Capture the cell that displays the provided text and extract its [x, y] central coordinate. 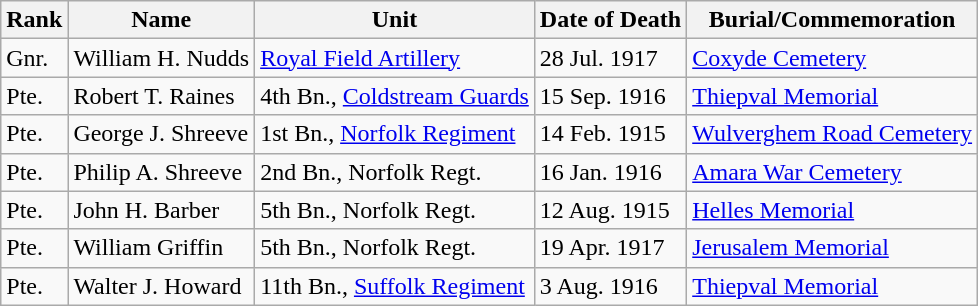
John H. Barber [162, 210]
16 Jan. 1916 [610, 172]
2nd Bn., Norfolk Regt. [395, 172]
4th Bn., Coldstream Guards [395, 96]
Date of Death [610, 20]
19 Apr. 1917 [610, 248]
Walter J. Howard [162, 286]
28 Jul. 1917 [610, 58]
1st Bn., Norfolk Regiment [395, 134]
Royal Field Artillery [395, 58]
Helles Memorial [832, 210]
Name [162, 20]
George J. Shreeve [162, 134]
Unit [395, 20]
William H. Nudds [162, 58]
Amara War Cemetery [832, 172]
15 Sep. 1916 [610, 96]
Philip A. Shreeve [162, 172]
Robert T. Raines [162, 96]
William Griffin [162, 248]
Rank [34, 20]
12 Aug. 1915 [610, 210]
Coxyde Cemetery [832, 58]
3 Aug. 1916 [610, 286]
Gnr. [34, 58]
11th Bn., Suffolk Regiment [395, 286]
Burial/Commemoration [832, 20]
Wulverghem Road Cemetery [832, 134]
14 Feb. 1915 [610, 134]
Jerusalem Memorial [832, 248]
